Output the [X, Y] coordinate of the center of the cell containing the given text.  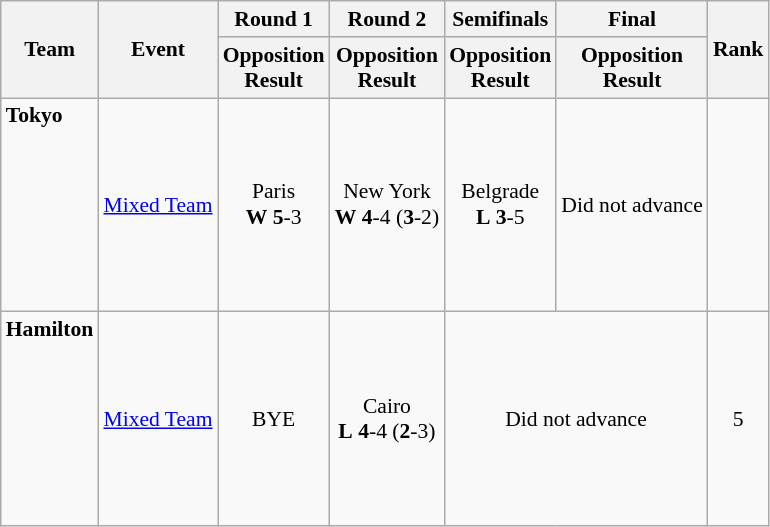
Hamilton [50, 419]
Team [50, 50]
Belgrade L 3-5 [500, 205]
Rank [738, 50]
Semifinals [500, 19]
Final [632, 19]
Paris W 5-3 [274, 205]
New York W 4-4 (3-2) [387, 205]
5 [738, 419]
Event [158, 50]
Tokyo [50, 205]
BYE [274, 419]
Round 1 [274, 19]
Cairo L 4-4 (2-3) [387, 419]
Round 2 [387, 19]
